Output the [X, Y] coordinate of the center of the cell containing the given text.  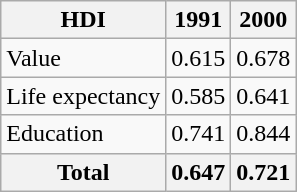
0.615 [198, 58]
0.641 [264, 96]
Life expectancy [84, 96]
Value [84, 58]
Education [84, 134]
0.647 [198, 172]
1991 [198, 20]
0.721 [264, 172]
2000 [264, 20]
0.585 [198, 96]
Total [84, 172]
HDI [84, 20]
0.678 [264, 58]
0.741 [198, 134]
0.844 [264, 134]
